Detect which cell encompasses the target text, then output its (x, y) center coordinate. 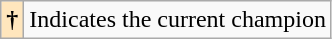
Indicates the current champion (178, 20)
† (12, 20)
